For the text-containing cell, return its midpoint in [x, y] coordinate format. 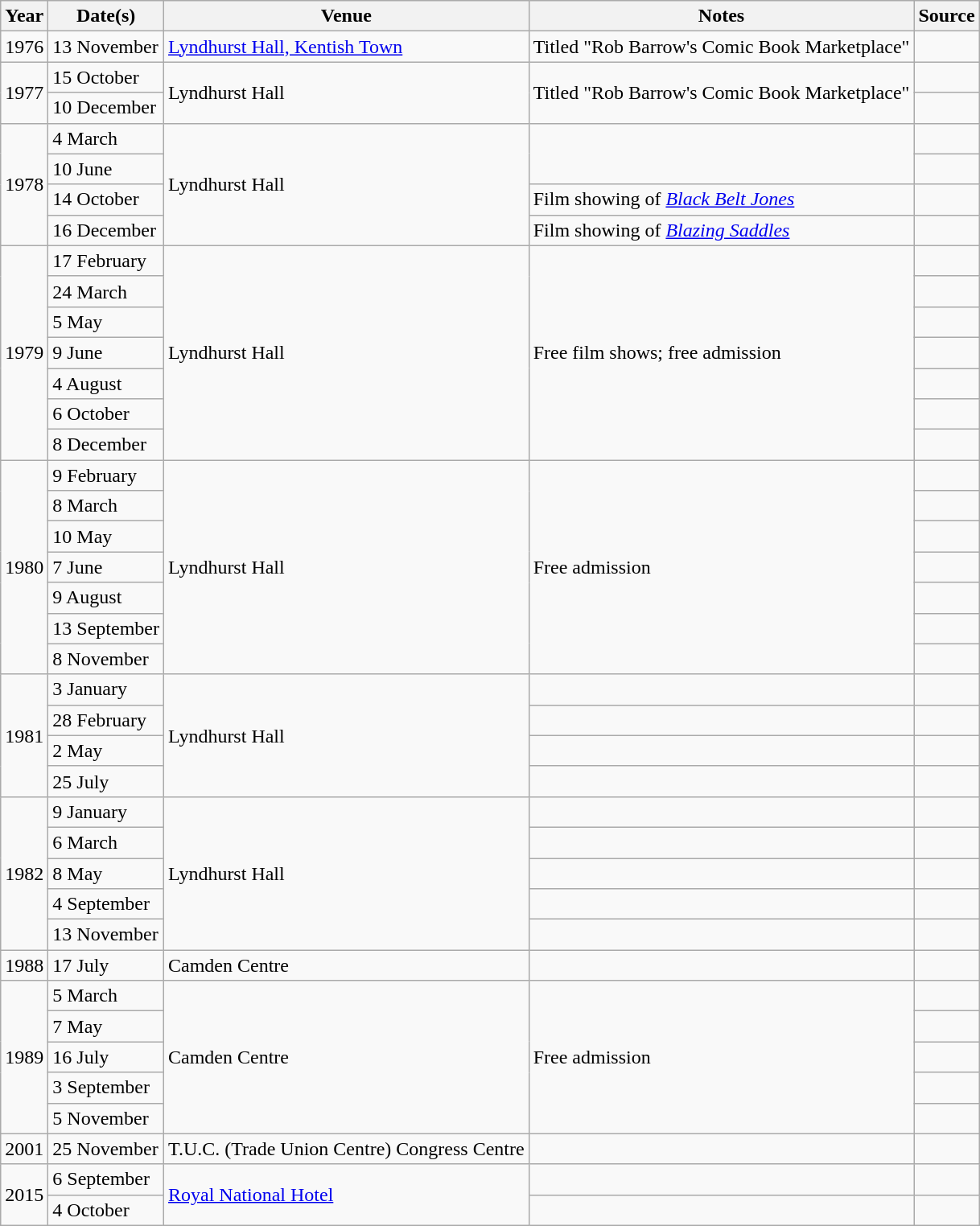
Free film shows; free admission [721, 352]
15 October [106, 77]
7 June [106, 567]
1980 [24, 567]
3 January [106, 689]
24 March [106, 291]
14 October [106, 200]
17 February [106, 261]
2015 [24, 1195]
13 September [106, 628]
1988 [24, 965]
25 July [106, 781]
8 May [106, 873]
8 March [106, 506]
4 September [106, 904]
10 May [106, 537]
1989 [24, 1057]
9 January [106, 812]
Film showing of Black Belt Jones [721, 200]
Notes [721, 16]
2 May [106, 751]
10 December [106, 108]
4 October [106, 1210]
6 March [106, 842]
1977 [24, 93]
Year [24, 16]
2001 [24, 1149]
9 February [106, 475]
28 February [106, 720]
8 November [106, 659]
5 November [106, 1118]
3 September [106, 1088]
4 August [106, 384]
Date(s) [106, 16]
16 December [106, 230]
6 October [106, 414]
1979 [24, 352]
6 September [106, 1179]
Source [946, 16]
16 July [106, 1057]
Venue [347, 16]
9 June [106, 352]
8 December [106, 445]
9 August [106, 598]
Lyndhurst Hall, Kentish Town [347, 47]
7 May [106, 1026]
Royal National Hotel [347, 1195]
1976 [24, 47]
4 March [106, 138]
5 May [106, 322]
25 November [106, 1149]
10 June [106, 169]
T.U.C. (Trade Union Centre) Congress Centre [347, 1149]
1981 [24, 735]
1982 [24, 873]
5 March [106, 996]
1978 [24, 184]
17 July [106, 965]
Film showing of Blazing Saddles [721, 230]
